Provide the (X, Y) coordinate of the cell's center where the given text is located.  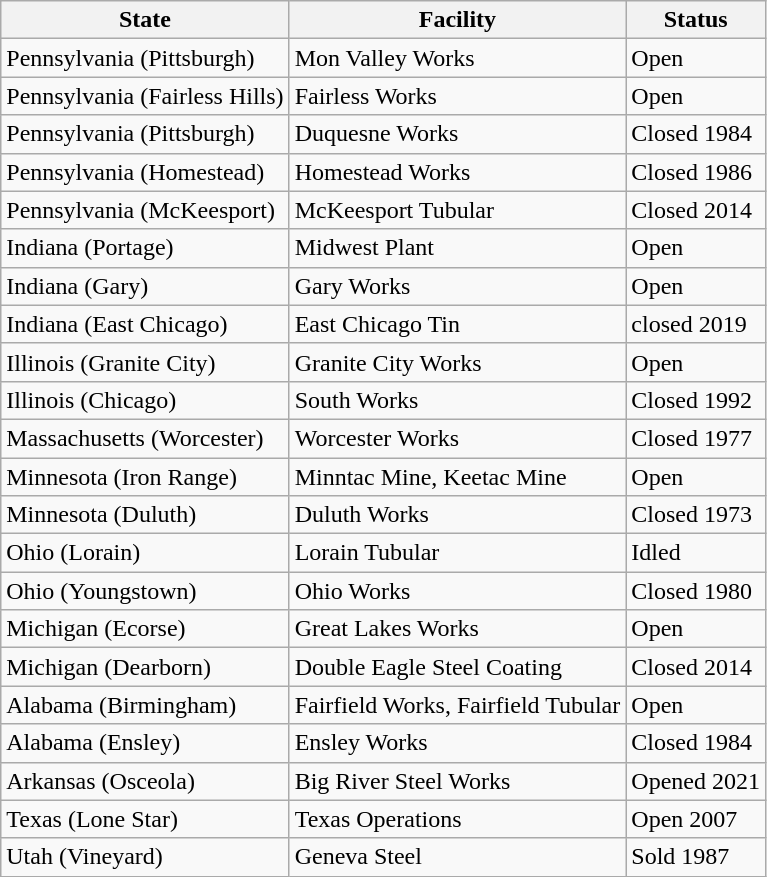
Facility (458, 20)
Opened 2021 (696, 781)
Open 2007 (696, 819)
Minntac Mine, Keetac Mine (458, 477)
Texas Operations (458, 819)
Big River Steel Works (458, 781)
Indiana (East Chicago) (145, 324)
Arkansas (Osceola) (145, 781)
Duquesne Works (458, 134)
Minnesota (Iron Range) (145, 477)
Closed 1973 (696, 515)
Duluth Works (458, 515)
Ohio Works (458, 591)
Worcester Works (458, 438)
Closed 1980 (696, 591)
Pennsylvania (Fairless Hills) (145, 96)
Utah (Vineyard) (145, 857)
Closed 1986 (696, 172)
Midwest Plant (458, 248)
State (145, 20)
Fairfield Works, Fairfield Tubular (458, 705)
Double Eagle Steel Coating (458, 667)
South Works (458, 400)
Status (696, 20)
Illinois (Chicago) (145, 400)
Closed 1977 (696, 438)
McKeesport Tubular (458, 210)
Homestead Works (458, 172)
Ensley Works (458, 743)
Michigan (Ecorse) (145, 629)
Granite City Works (458, 362)
Sold 1987 (696, 857)
Pennsylvania (McKeesport) (145, 210)
Mon Valley Works (458, 58)
East Chicago Tin (458, 324)
Indiana (Portage) (145, 248)
Gary Works (458, 286)
Ohio (Lorain) (145, 553)
Texas (Lone Star) (145, 819)
Illinois (Granite City) (145, 362)
Closed 1992 (696, 400)
Geneva Steel (458, 857)
Michigan (Dearborn) (145, 667)
Alabama (Ensley) (145, 743)
closed 2019 (696, 324)
Minnesota (Duluth) (145, 515)
Lorain Tubular (458, 553)
Pennsylvania (Homestead) (145, 172)
Indiana (Gary) (145, 286)
Great Lakes Works (458, 629)
Idled (696, 553)
Alabama (Birmingham) (145, 705)
Fairless Works (458, 96)
Ohio (Youngstown) (145, 591)
Massachusetts (Worcester) (145, 438)
